Determine the (x, y) coordinate at the center of the cell enclosing the given text.  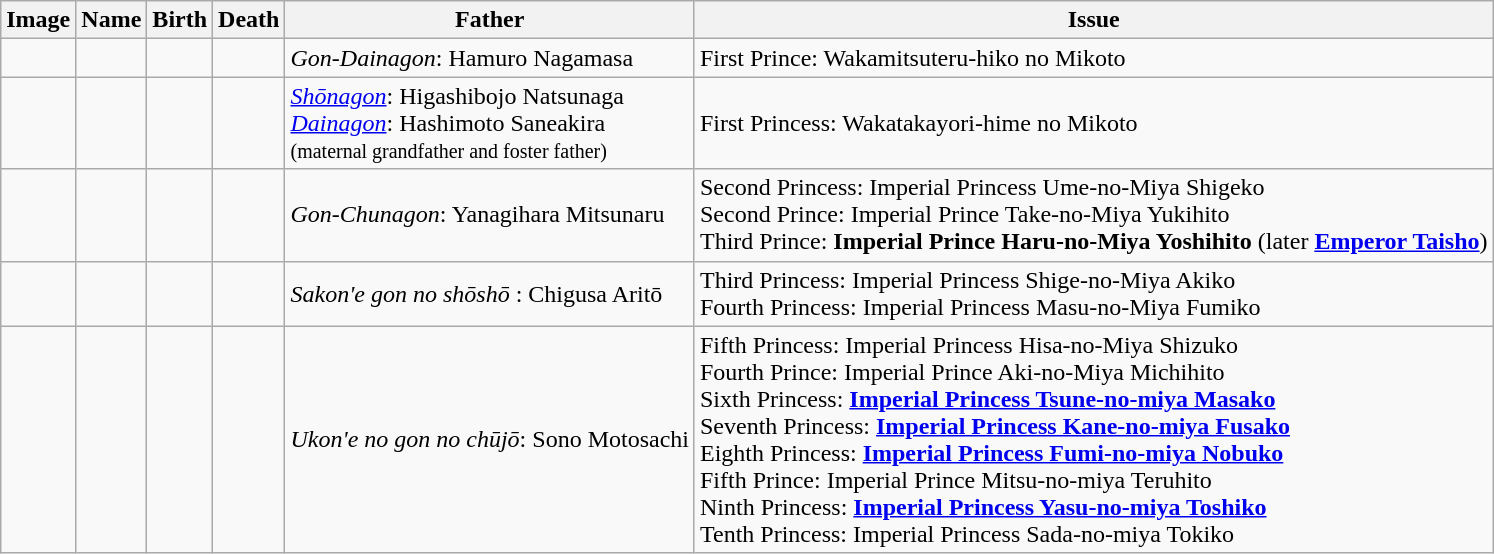
Ukon'e no gon no chūjō: Sono Motosachi (490, 440)
Gon-Dainagon: Hamuro Nagamasa (490, 58)
Sakon'e gon no shōshō : Chigusa Aritō (490, 294)
First Princess: Wakatakayori-hime no Mikoto (1094, 123)
Issue (1094, 20)
Birth (180, 20)
Image (38, 20)
Death (249, 20)
Father (490, 20)
Gon-Chunagon: Yanagihara Mitsunaru (490, 215)
Third Princess: Imperial Princess Shige-no-Miya AkikoFourth Princess: Imperial Princess Masu-no-Miya Fumiko (1094, 294)
Name (112, 20)
First Prince: Wakamitsuteru-hiko no Mikoto (1094, 58)
Shōnagon: Higashibojo Natsunaga Dainagon: Hashimoto Saneakira (maternal grandfather and foster father) (490, 123)
